Find where the given text appears and provide that cell's center as (x, y) coordinate. 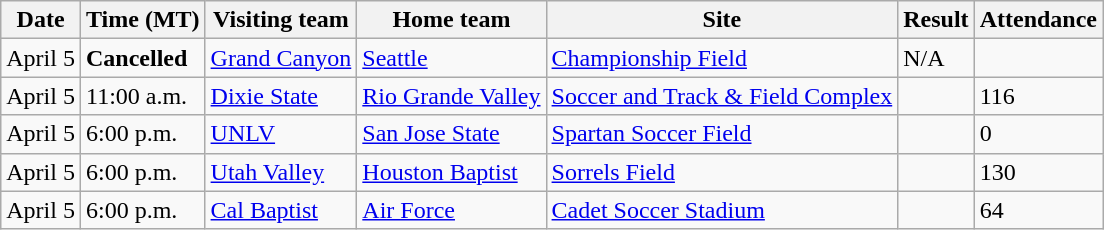
Spartan Soccer Field (722, 134)
Cadet Soccer Stadium (722, 210)
11:00 a.m. (142, 96)
Site (722, 20)
N/A (936, 58)
Result (936, 20)
Visiting team (281, 20)
0 (1038, 134)
Houston Baptist (452, 172)
UNLV (281, 134)
Utah Valley (281, 172)
San Jose State (452, 134)
Rio Grande Valley (452, 96)
Grand Canyon (281, 58)
Championship Field (722, 58)
130 (1038, 172)
64 (1038, 210)
Home team (452, 20)
Date (41, 20)
Air Force (452, 210)
Sorrels Field (722, 172)
Soccer and Track & Field Complex (722, 96)
Time (MT) (142, 20)
116 (1038, 96)
Seattle (452, 58)
Dixie State (281, 96)
Attendance (1038, 20)
Cancelled (142, 58)
Cal Baptist (281, 210)
